Identify which cell holds the provided text, then report its [x, y] central coordinate. 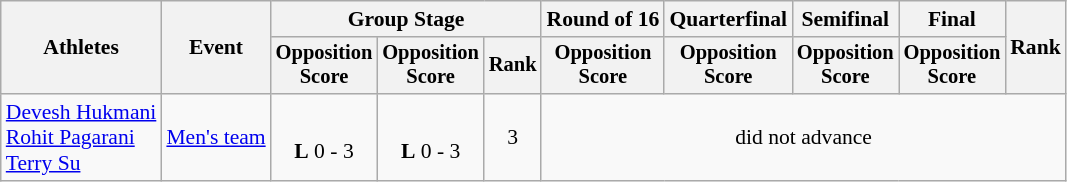
3 [513, 138]
Round of 16 [602, 19]
Semifinal [846, 19]
Men's team [216, 138]
did not advance [803, 138]
Athletes [82, 48]
Final [952, 19]
Group Stage [406, 19]
Devesh HukmaniRohit PagaraniTerry Su [82, 138]
Quarterfinal [728, 19]
Event [216, 48]
